Locate the cell with the specified text and output its (X, Y) center coordinate. 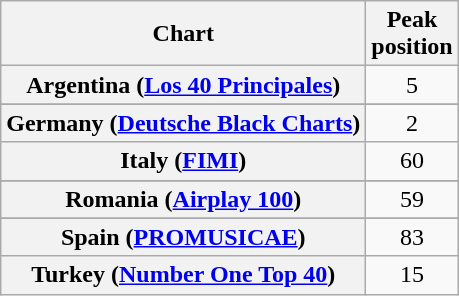
2 (412, 123)
Peakposition (412, 34)
15 (412, 275)
Argentina (Los 40 Principales) (184, 85)
Chart (184, 34)
Spain (PROMUSICAE) (184, 237)
59 (412, 199)
Germany (Deutsche Black Charts) (184, 123)
Italy (FIMI) (184, 161)
5 (412, 85)
83 (412, 237)
Turkey (Number One Top 40) (184, 275)
Romania (Airplay 100) (184, 199)
60 (412, 161)
